Return [X, Y] of the center of cell containing provided text 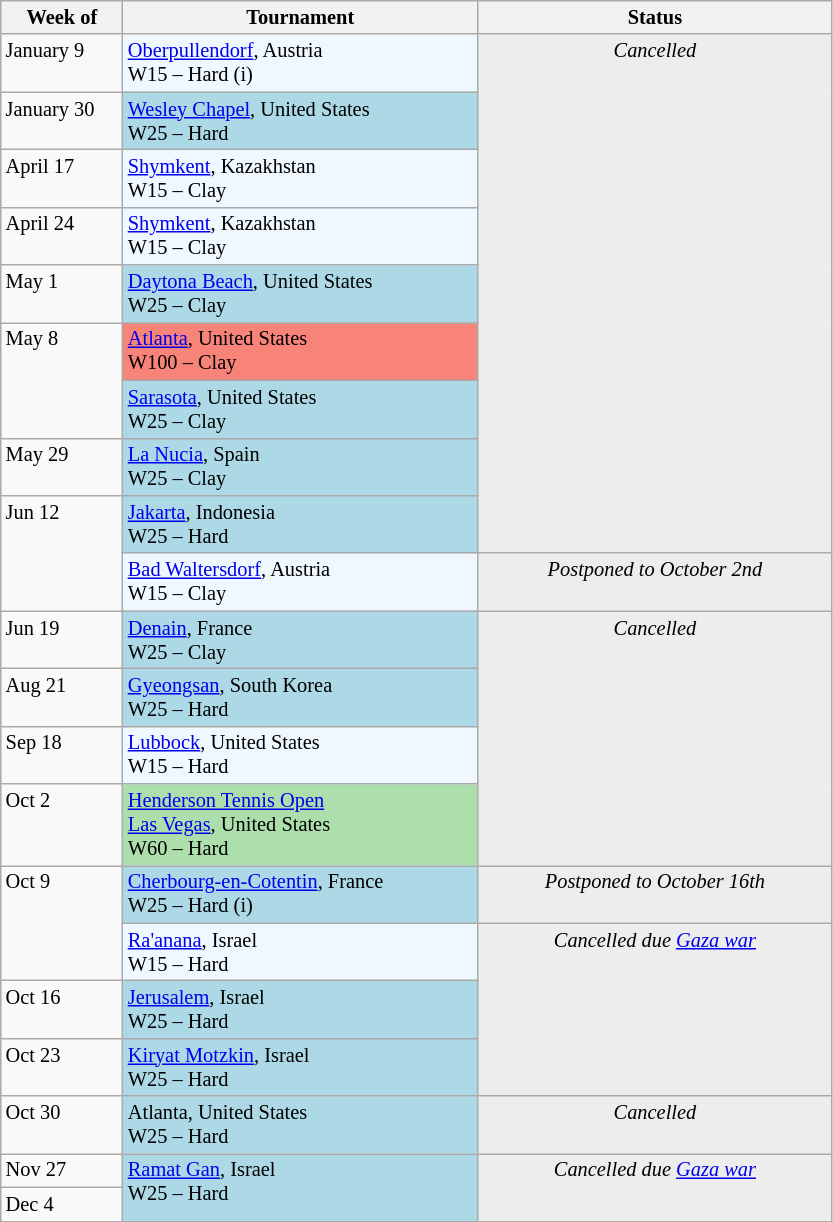
Atlanta, United States W100 – Clay [300, 351]
January 9 [62, 63]
Sarasota, United States W25 – Clay [300, 409]
April 24 [62, 236]
Postponed to October 2nd [656, 582]
La Nucia, Spain W25 – Clay [300, 467]
May 29 [62, 467]
Nov 27 [62, 1170]
Henderson Tennis Open Las Vegas, United States W60 – Hard [300, 825]
May 8 [62, 380]
Tournament [300, 17]
Oct 9 [62, 922]
Gyeongsan, South Korea W25 – Hard [300, 697]
Week of [62, 17]
Lubbock, United States W15 – Hard [300, 755]
Oberpullendorf, Austria W15 – Hard (i) [300, 63]
Cherbourg-en-Cotentin, France W25 – Hard (i) [300, 894]
Oct 30 [62, 1125]
Wesley Chapel, United States W25 – Hard [300, 121]
Aug 21 [62, 697]
Status [656, 17]
May 1 [62, 294]
Oct 16 [62, 1009]
Denain, France W25 – Clay [300, 640]
Ra'anana, Israel W15 – Hard [300, 952]
Sep 18 [62, 755]
Jerusalem, Israel W25 – Hard [300, 1009]
Dec 4 [62, 1204]
Oct 23 [62, 1067]
Postponed to October 16th [656, 894]
Jun 12 [62, 552]
Jakarta, Indonesia W25 – Hard [300, 524]
January 30 [62, 121]
Bad Waltersdorf, Austria W15 – Clay [300, 582]
Atlanta, United States W25 – Hard [300, 1125]
Jun 19 [62, 640]
April 17 [62, 178]
Kiryat Motzkin, Israel W25 – Hard [300, 1067]
Oct 2 [62, 825]
Daytona Beach, United States W25 – Clay [300, 294]
Ramat Gan, Israel W25 – Hard [300, 1186]
